Locate the cell with the specified text and output its [x, y] center coordinate. 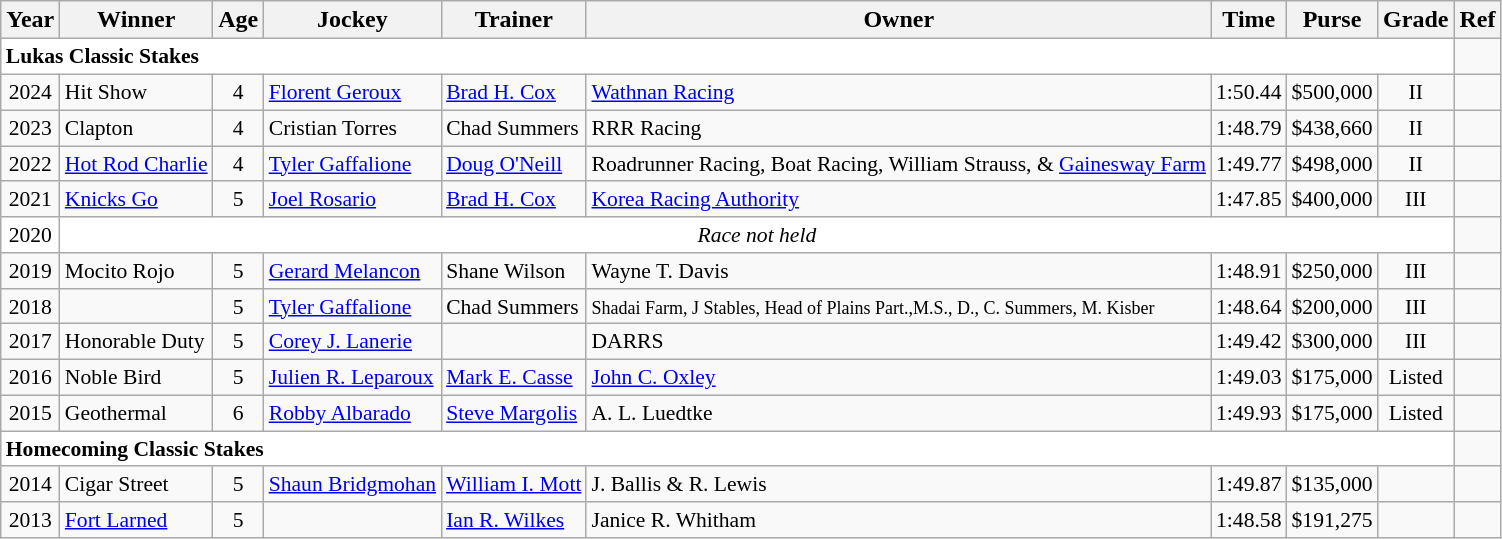
2016 [30, 377]
Grade [1416, 20]
Clapton [136, 128]
Ref [1478, 20]
Ian R. Wilkes [514, 520]
Mark E. Casse [514, 377]
$400,000 [1332, 199]
Jockey [352, 20]
2013 [30, 520]
1:49.03 [1248, 377]
Noble Bird [136, 377]
2020 [30, 235]
Shadai Farm, J Stables, Head of Plains Part.,M.S., D., C. Summers, M. Kisber [898, 306]
1:49.42 [1248, 342]
Joel Rosario [352, 199]
Year [30, 20]
Shane Wilson [514, 271]
1:50.44 [1248, 92]
$438,660 [1332, 128]
1:48.79 [1248, 128]
John C. Oxley [898, 377]
Wathnan Racing [898, 92]
Geothermal [136, 413]
Hit Show [136, 92]
Julien R. Leparoux [352, 377]
Florent Geroux [352, 92]
$300,000 [1332, 342]
William I. Mott [514, 484]
2015 [30, 413]
Winner [136, 20]
Hot Rod Charlie [136, 164]
Lukas Classic Stakes [728, 57]
J. Ballis & R. Lewis [898, 484]
Age [238, 20]
1:49.93 [1248, 413]
2024 [30, 92]
6 [238, 413]
$500,000 [1332, 92]
Janice R. Whitham [898, 520]
Mocito Rojo [136, 271]
1:49.87 [1248, 484]
Race not held [757, 235]
RRR Racing [898, 128]
2014 [30, 484]
1:48.64 [1248, 306]
$250,000 [1332, 271]
Purse [1332, 20]
Robby Albarado [352, 413]
Cigar Street [136, 484]
Honorable Duty [136, 342]
$191,275 [1332, 520]
2018 [30, 306]
DARRS [898, 342]
2022 [30, 164]
Cristian Torres [352, 128]
Wayne T. Davis [898, 271]
$135,000 [1332, 484]
Gerard Melancon [352, 271]
A. L. Luedtke [898, 413]
Doug O'Neill [514, 164]
Homecoming Classic Stakes [728, 449]
Steve Margolis [514, 413]
$200,000 [1332, 306]
Fort Larned [136, 520]
Korea Racing Authority [898, 199]
2023 [30, 128]
2017 [30, 342]
1:49.77 [1248, 164]
Knicks Go [136, 199]
Owner [898, 20]
$498,000 [1332, 164]
2021 [30, 199]
Roadrunner Racing, Boat Racing, William Strauss, & Gainesway Farm [898, 164]
1:48.58 [1248, 520]
1:48.91 [1248, 271]
1:47.85 [1248, 199]
Time [1248, 20]
Trainer [514, 20]
2019 [30, 271]
Corey J. Lanerie [352, 342]
Shaun Bridgmohan [352, 484]
